Output the [X, Y] coordinate of the center of the cell containing the given text.  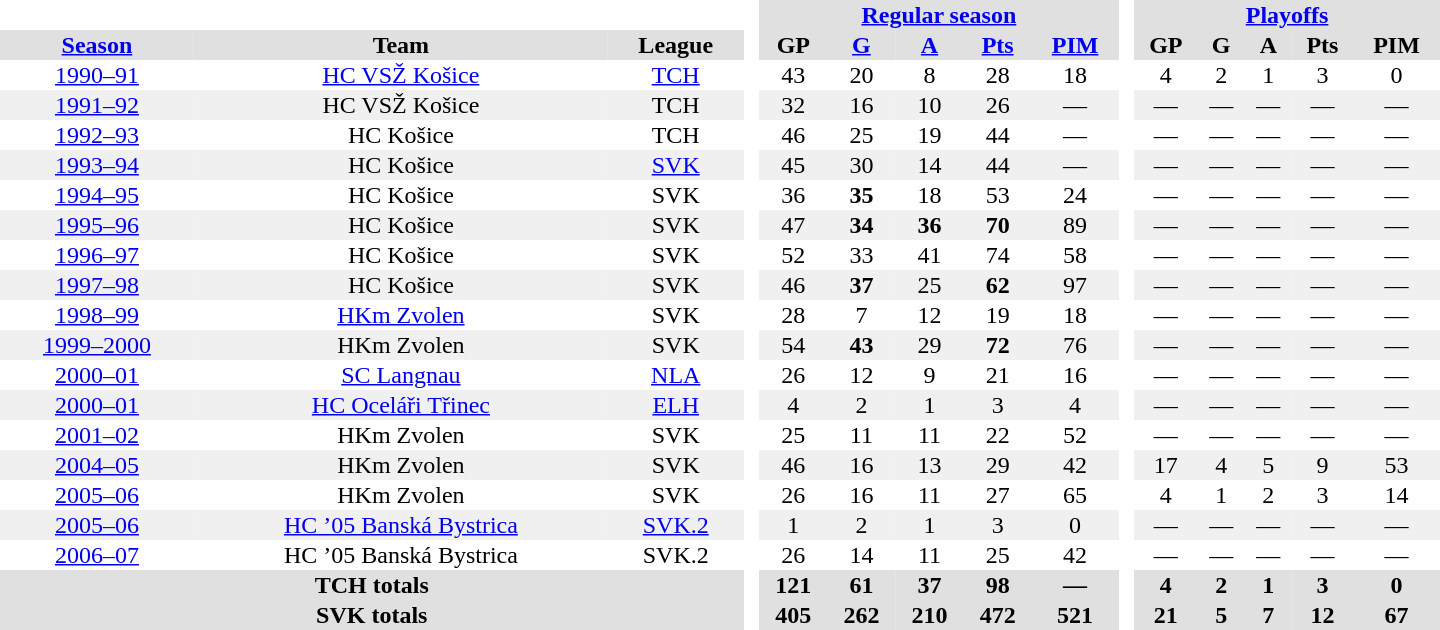
30 [861, 165]
Playoffs [1287, 15]
2006–07 [97, 555]
76 [1076, 345]
70 [998, 225]
65 [1076, 495]
47 [793, 225]
1995–96 [97, 225]
58 [1076, 255]
121 [793, 585]
NLA [676, 375]
41 [929, 255]
Season [97, 45]
34 [861, 225]
24 [1076, 195]
8 [929, 75]
74 [998, 255]
1999–2000 [97, 345]
1991–92 [97, 105]
405 [793, 615]
1997–98 [97, 285]
1990–91 [97, 75]
35 [861, 195]
TCH totals [372, 585]
72 [998, 345]
Regular season [938, 15]
Team [401, 45]
33 [861, 255]
1994–95 [97, 195]
1996–97 [97, 255]
61 [861, 585]
2004–05 [97, 465]
League [676, 45]
1992–93 [97, 135]
45 [793, 165]
1993–94 [97, 165]
ELH [676, 405]
SVK totals [372, 615]
89 [1076, 225]
98 [998, 585]
20 [861, 75]
1998–99 [97, 315]
SC Langnau [401, 375]
32 [793, 105]
521 [1076, 615]
22 [998, 435]
67 [1396, 615]
97 [1076, 285]
2001–02 [97, 435]
262 [861, 615]
10 [929, 105]
472 [998, 615]
62 [998, 285]
17 [1166, 465]
54 [793, 345]
HC Oceláři Třinec [401, 405]
27 [998, 495]
210 [929, 615]
13 [929, 465]
